Capture the cell that displays the provided text and extract its [X, Y] central coordinate. 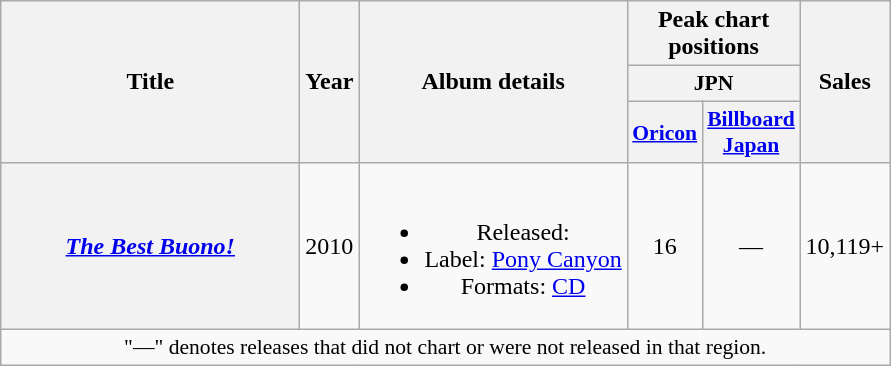
The Best Buono! [150, 246]
— [751, 246]
Billboard Japan [751, 132]
"—" denotes releases that did not chart or were not released in that region. [446, 348]
Year [330, 82]
Album details [493, 82]
Sales [845, 82]
Released: Label: Pony CanyonFormats: CD [493, 246]
JPN [714, 84]
16 [664, 246]
Peak chart positions [714, 34]
10,119+ [845, 246]
Title [150, 82]
2010 [330, 246]
Oricon [664, 132]
